Locate the cell with the specified text and output its [x, y] center coordinate. 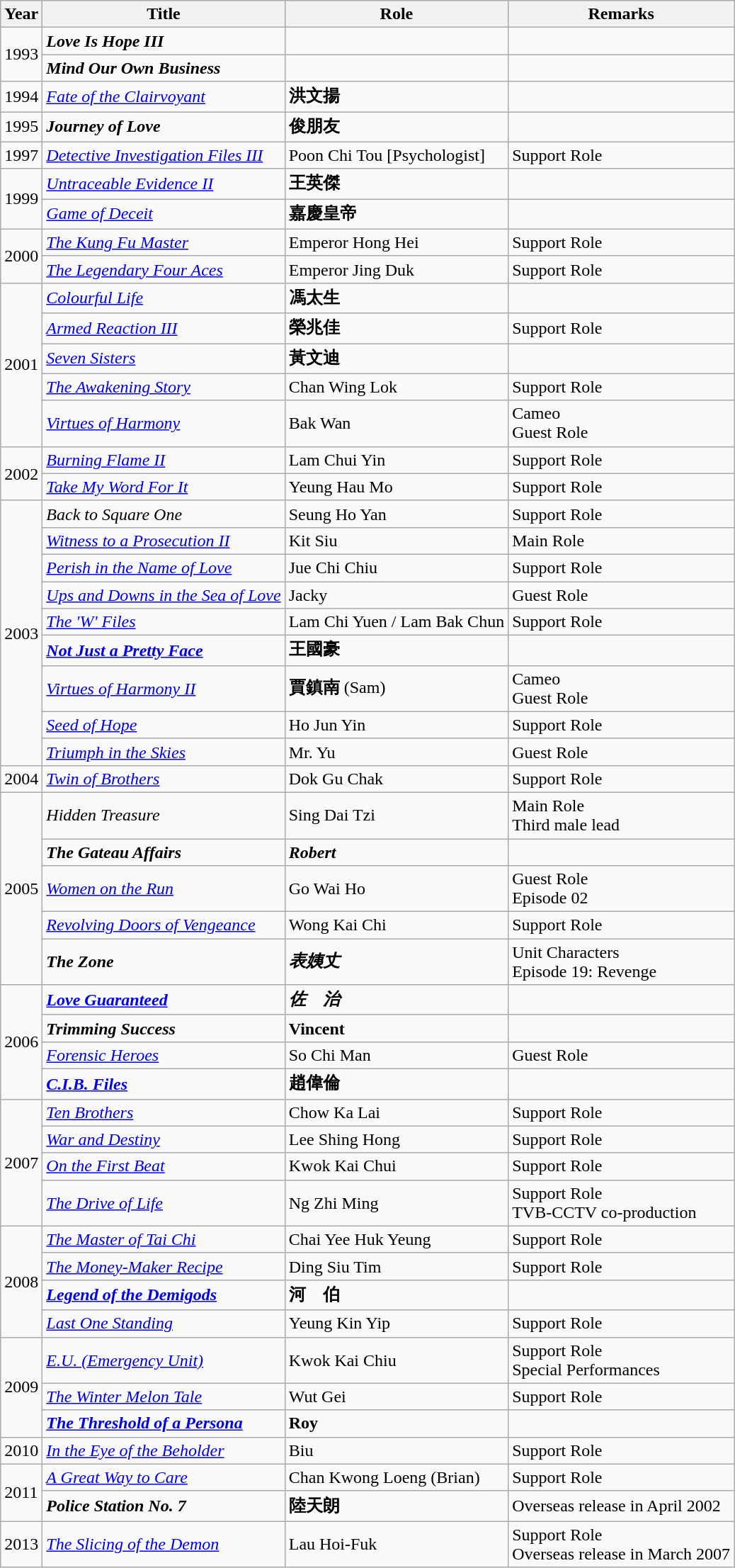
王英傑 [397, 184]
Detective Investigation Files III [164, 155]
Roy [397, 1423]
Main RoleThird male lead [622, 815]
Witness to a Prosecution II [164, 541]
Love Guaranteed [164, 1000]
Perish in the Name of Love [164, 568]
Support RoleOverseas release in March 2007 [622, 1545]
Twin of Brothers [164, 779]
1994 [21, 96]
The Threshold of a Persona [164, 1423]
Chai Yee Huk Yeung [397, 1239]
2000 [21, 256]
The Drive of Life [164, 1203]
Chan Kwong Loeng (Brian) [397, 1477]
1997 [21, 155]
Bak Wan [397, 424]
Support RoleSpecial Performances [622, 1360]
河 伯 [397, 1295]
2009 [21, 1387]
2006 [21, 1042]
Ten Brothers [164, 1112]
Last One Standing [164, 1324]
Lam Chui Yin [397, 460]
Women on the Run [164, 889]
Title [164, 14]
2001 [21, 364]
Armed Reaction III [164, 329]
The Zone [164, 962]
Lam Chi Yuen / Lam Bak Chun [397, 622]
Seven Sisters [164, 359]
Love Is Hope III [164, 41]
War and Destiny [164, 1139]
2008 [21, 1281]
Lau Hoi-Fuk [397, 1545]
Game of Deceit [164, 214]
Back to Square One [164, 514]
Take My Word For It [164, 487]
Triumph in the Skies [164, 752]
俊朋友 [397, 128]
The Money-Maker Recipe [164, 1266]
Revolving Doors of Vengeance [164, 925]
Role [397, 14]
Kwok Kai Chui [397, 1166]
Virtues of Harmony [164, 424]
1993 [21, 55]
Police Station No. 7 [164, 1506]
王國豪 [397, 650]
Biu [397, 1450]
Sing Dai Tzi [397, 815]
The Kung Fu Master [164, 242]
Ng Zhi Ming [397, 1203]
Ho Jun Yin [397, 725]
Mind Our Own Business [164, 68]
Forensic Heroes [164, 1055]
Seung Ho Yan [397, 514]
Untraceable Evidence II [164, 184]
Jue Chi Chiu [397, 568]
趙偉倫 [397, 1084]
The Slicing of the Demon [164, 1545]
The Awakening Story [164, 387]
洪文揚 [397, 96]
2010 [21, 1450]
Burning Flame II [164, 460]
2004 [21, 779]
2002 [21, 473]
Yeung Hau Mo [397, 487]
Seed of Hope [164, 725]
Go Wai Ho [397, 889]
Journey of Love [164, 128]
Chow Ka Lai [397, 1112]
Emperor Hong Hei [397, 242]
Chan Wing Lok [397, 387]
Wut Gei [397, 1397]
賈鎮南 (Sam) [397, 689]
Legend of the Demigods [164, 1295]
Not Just a Pretty Face [164, 650]
Guest RoleEpisode 02 [622, 889]
馮太生 [397, 298]
Jacky [397, 594]
The Gateau Affairs [164, 852]
C.I.B. Files [164, 1084]
The Winter Melon Tale [164, 1397]
On the First Beat [164, 1166]
Fate of the Clairvoyant [164, 96]
Ups and Downs in the Sea of Love [164, 594]
榮兆佳 [397, 329]
A Great Way to Care [164, 1477]
Unit CharactersEpisode 19: Revenge [622, 962]
黃文迪 [397, 359]
Trimming Success [164, 1028]
Ding Siu Tim [397, 1266]
Poon Chi Tou [Psychologist] [397, 155]
Hidden Treasure [164, 815]
2013 [21, 1545]
Overseas release in April 2002 [622, 1506]
The Master of Tai Chi [164, 1239]
Year [21, 14]
So Chi Man [397, 1055]
Virtues of Harmony II [164, 689]
In the Eye of the Beholder [164, 1450]
The 'W' Files [164, 622]
表姨丈 [397, 962]
Remarks [622, 14]
Wong Kai Chi [397, 925]
Robert [397, 852]
佐 治 [397, 1000]
2011 [21, 1492]
Emperor Jing Duk [397, 269]
Lee Shing Hong [397, 1139]
Kit Siu [397, 541]
Yeung Kin Yip [397, 1324]
Colourful Life [164, 298]
陸天朗 [397, 1506]
2005 [21, 889]
E.U. (Emergency Unit) [164, 1360]
Main Role [622, 541]
嘉慶皇帝 [397, 214]
Vincent [397, 1028]
The Legendary Four Aces [164, 269]
1999 [21, 198]
2003 [21, 633]
1995 [21, 128]
Dok Gu Chak [397, 779]
Support RoleTVB-CCTV co-production [622, 1203]
2007 [21, 1162]
Mr. Yu [397, 752]
Kwok Kai Chiu [397, 1360]
